Identify which cell holds the provided text, then report its [x, y] central coordinate. 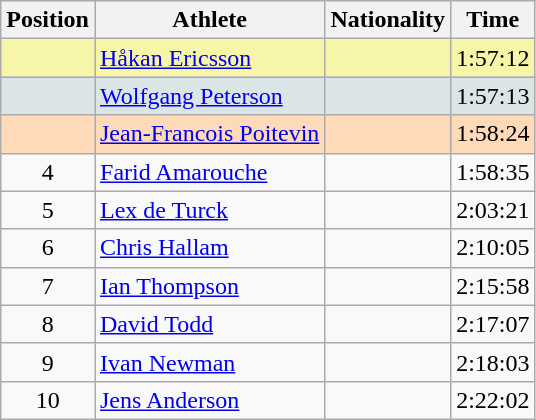
Ian Thompson [209, 286]
Athlete [209, 20]
Jean-Francois Poitevin [209, 134]
Lex de Turck [209, 210]
Jens Anderson [209, 400]
8 [48, 324]
2:22:02 [493, 400]
Chris Hallam [209, 248]
2:03:21 [493, 210]
2:15:58 [493, 286]
7 [48, 286]
Farid Amarouche [209, 172]
Håkan Ericsson [209, 58]
1:57:13 [493, 96]
Wolfgang Peterson [209, 96]
6 [48, 248]
2:10:05 [493, 248]
David Todd [209, 324]
Time [493, 20]
1:58:35 [493, 172]
1:57:12 [493, 58]
10 [48, 400]
2:18:03 [493, 362]
Nationality [388, 20]
5 [48, 210]
2:17:07 [493, 324]
Position [48, 20]
9 [48, 362]
1:58:24 [493, 134]
Ivan Newman [209, 362]
4 [48, 172]
